Find where the given text appears and provide that cell's center as (x, y) coordinate. 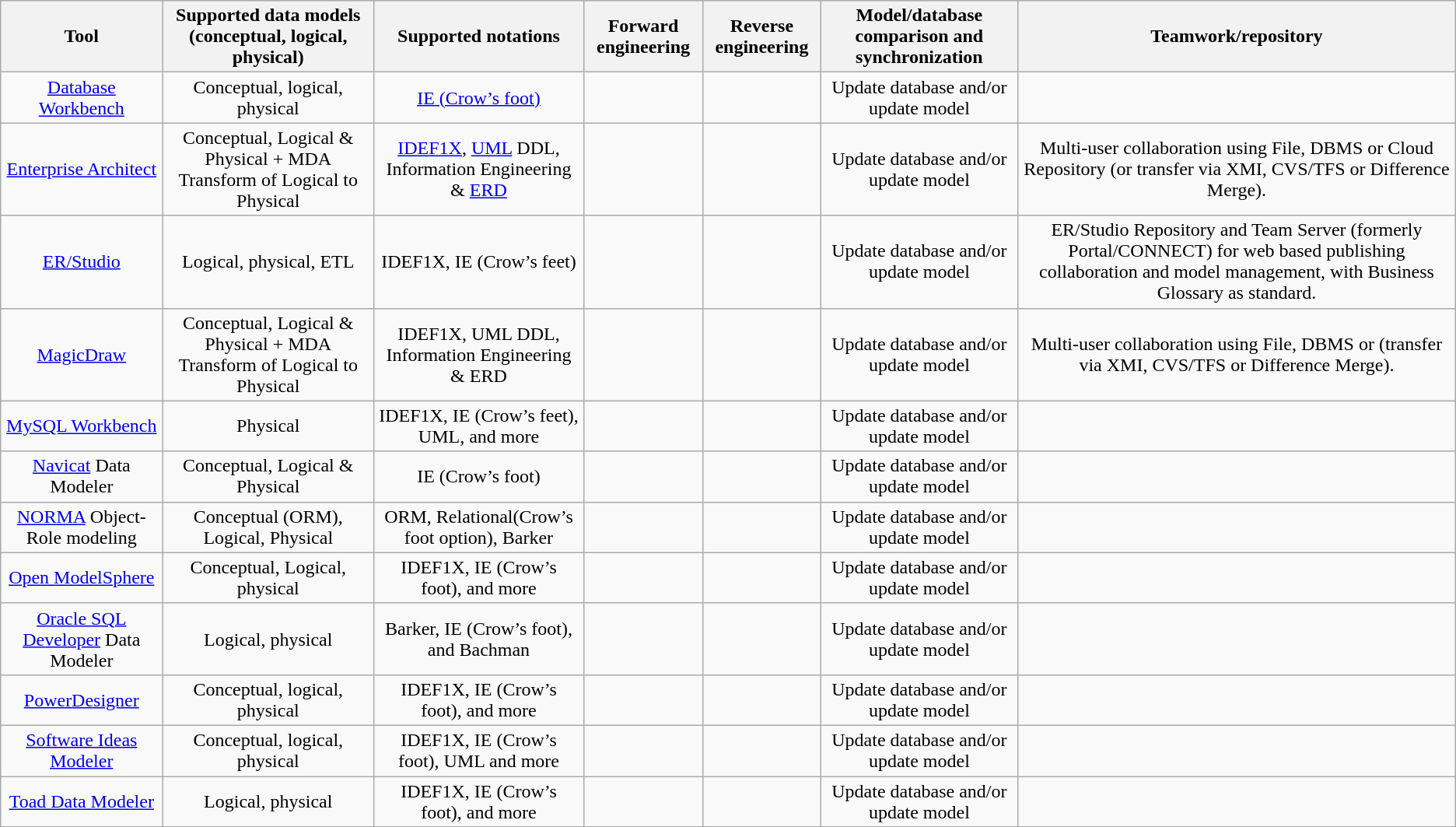
Logical, physical, ETL (268, 261)
Conceptual, Logical, physical (268, 577)
ER/Studio (82, 261)
Navicat Data Modeler (82, 476)
Physical (268, 426)
NORMA Object-Role modeling (82, 527)
Barker, IE (Crow’s foot), and Bachman (479, 639)
Reverse engineering (762, 37)
Supported data models (conceptual, logical, physical) (268, 37)
MagicDraw (82, 355)
Multi-user collaboration using File, DBMS or (transfer via XMI, CVS/TFS or Difference Merge). (1237, 355)
Toad Data Modeler (82, 801)
Multi-user collaboration using File, DBMS or Cloud Repository (or transfer via XMI, CVS/TFS or Difference Merge). (1237, 170)
Forward engineering (643, 37)
Supported notations (479, 37)
PowerDesigner (82, 700)
Model/database comparison and synchronization (919, 37)
Teamwork/repository (1237, 37)
Enterprise Architect (82, 170)
IDEF1X, IE (Crow’s foot), UML and more (479, 750)
Tool (82, 37)
IDEF1X, IE (Crow’s feet), UML, and more (479, 426)
Conceptual, Logical & Physical (268, 476)
IDEF1X, IE (Crow’s feet) (479, 261)
Database Workbench (82, 98)
Software Ideas Modeler (82, 750)
Oracle SQL Developer Data Modeler (82, 639)
ORM, Relational(Crow’s foot option), Barker (479, 527)
MySQL Workbench (82, 426)
Conceptual (ORM), Logical, Physical (268, 527)
Open ModelSphere (82, 577)
